Detect which cell encompasses the target text, then output its [x, y] center coordinate. 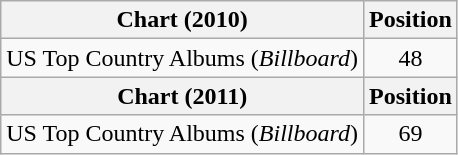
Chart (2010) [182, 20]
Chart (2011) [182, 96]
69 [411, 134]
48 [411, 58]
